Search for the cell housing the specified text and yield its [X, Y] center coordinate. 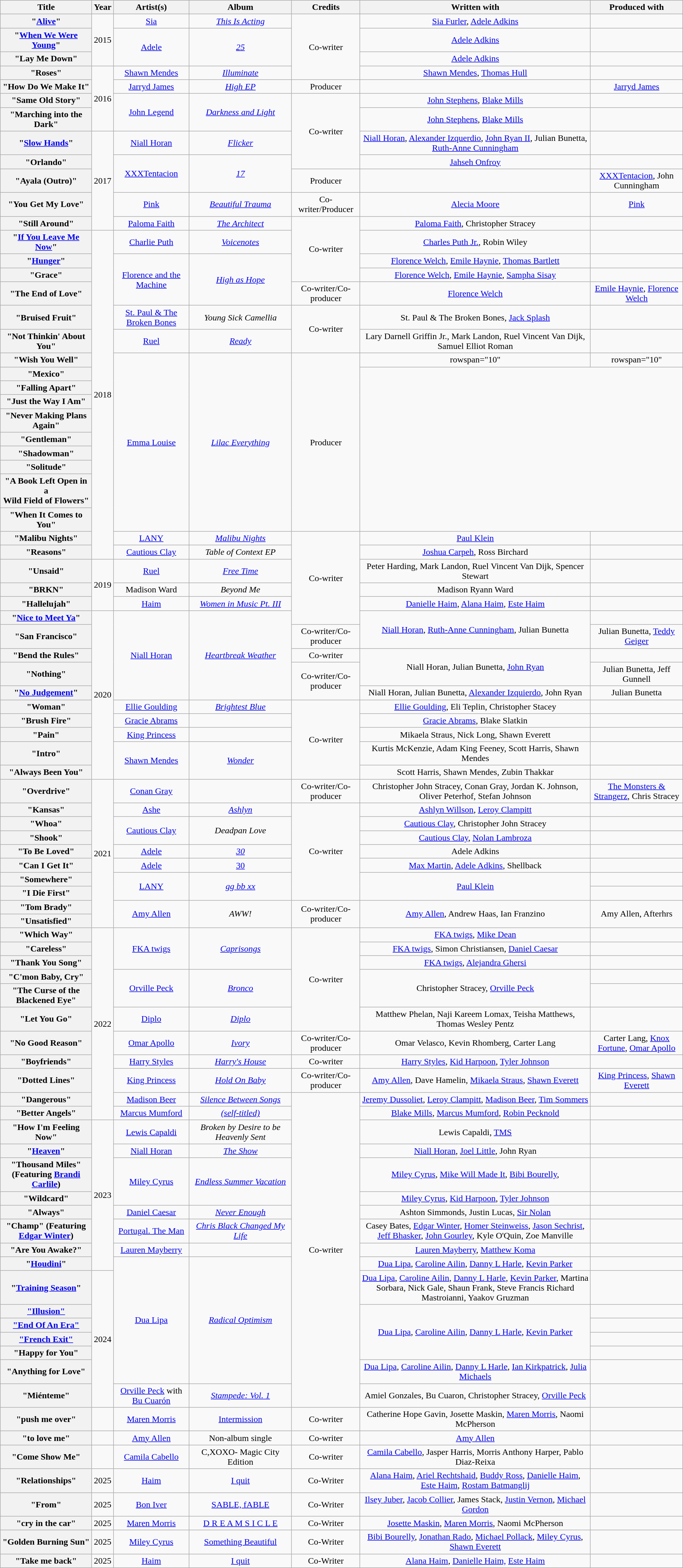
Cautious Clay, Christopher John Stracey [475, 824]
"If You Leave Me Now" [46, 242]
17 [240, 174]
Dua Lipa [151, 1320]
Alana Haim, Ariel Rechtshaid, Buddy Ross, Danielle Haim, Este Haim, Rostam Batmanglij [475, 1480]
"When We Were Young" [46, 40]
"Miénteme" [46, 1396]
Intermission [240, 1419]
"Reasons" [46, 552]
Florence Welch, Emile Haynie, Sampha Sisay [475, 275]
"How Do We Make It" [46, 87]
2021 [103, 853]
"Better Angels" [46, 1113]
Florence Welch, Emile Haynie, Thomas Bartlett [475, 261]
Beautiful Trauma [240, 204]
"Orlando" [46, 162]
Kurtis McKenzie, Adam King Feeney, Scott Harris, Shawn Mendes [475, 753]
Bibi Bourelly, Jonathan Rado, Michael Pollack, Miley Cyrus, Shawn Everett [475, 1542]
2016 [103, 99]
Dua Lipa, Caroline Ailin, Danny L Harle, Ian Kirkpatrick, Julia Michaels [475, 1372]
"Pain" [46, 734]
Niall Horan, Julian Bunetta, Alexander Izquierdo, John Ryan [475, 693]
Ellie Goulding, Eli Teplin, Christopher Stacey [475, 707]
Harry Styles, Kid Harpoon, Tyler Johnson [475, 1062]
Non-album single [240, 1438]
"Bend the Rules" [46, 655]
Ashlyn Willson, Leroy Clampitt [475, 810]
Amy Allen, Afterhrs [636, 914]
"Brush Fire" [46, 720]
"Dotted Lines" [46, 1080]
John Legend [151, 112]
Harry Styles [151, 1062]
Something Beautiful [240, 1542]
Amy Allen, Dave Hamelin, Mikaela Straus, Shawn Everett [475, 1080]
"Just the Way I Am" [46, 401]
Illuminate [240, 73]
Julian Bunetta, Jeff Gunnell [636, 674]
Written with [475, 7]
"Unsatisfied" [46, 921]
St. Paul & The Broken Bones, Jack Splash [475, 318]
"Champ" (Featuring Edgar Winter) [46, 1231]
2017 [103, 180]
"The Curse of the Blackened Eye" [46, 995]
SABLE, fABLE [240, 1504]
Ivory [240, 1042]
Dua Lipa, Caroline Ailin, Danny L Harle, Kevin Parker, Martina Sorbara, Nick Gale, Shaun Frank, Steve Francis Richard Mastroianni, Yaakov Gruzman [475, 1287]
"A Book Left Open in aWild Field of Flowers" [46, 491]
2024 [103, 1339]
"Shadowman" [46, 453]
"cry in the car" [46, 1523]
Table of Context EP [240, 552]
FKA twigs, Alejandra Ghersi [475, 962]
Danielle Haim, Alana Haim, Este Haim [475, 604]
Endless Summer Vacation [240, 1181]
"Not Thinkin' About You" [46, 341]
"Tom Brady" [46, 907]
Gracie Abrams, Blake Slatkin [475, 720]
"No Good Reason" [46, 1042]
Madison Ryann Ward [475, 590]
"Overdrive" [46, 791]
Artist(s) [151, 7]
Casey Bates, Edgar Winter, Homer Steinweiss, Jason Sechrist, Jeff Bhasker, John Gourley, Kyle O'Quin, Zoe Manville [475, 1231]
Florence and the Machine [151, 280]
"Nothing" [46, 674]
"Thank You Song" [46, 962]
Lauren Mayberry [151, 1250]
"Never Making PlansAgain" [46, 420]
"Malibu Nights" [46, 538]
Ellie Goulding [151, 707]
"Marching into the Dark" [46, 119]
Ashe [151, 810]
"The End of Love" [46, 293]
"Still Around" [46, 223]
Daniel Caesar [151, 1212]
"Come Show Me" [46, 1457]
Portugal. The Man [151, 1231]
This Is Acting [240, 21]
"Whoa" [46, 824]
"Can I Get It" [46, 865]
"Training Season" [46, 1287]
Lary Darnell Griffin Jr., Mark Landon, Ruel Vincent Van Dijk, Samuel Elliot Roman [475, 341]
Camila Cabello, Jasper Harris, Morris Anthony Harper, Pablo Diaz-Reixa [475, 1457]
Catherine Hope Gavin, Josette Maskin, Maren Morris, Naomi McPherson [475, 1419]
2022 [103, 1024]
Darkness and Light [240, 112]
Stampede: Vol. 1 [240, 1396]
Bon Iver [151, 1504]
Amy Allen, Andrew Haas, Ian Franzino [475, 914]
(self-titled) [240, 1113]
Scott Harris, Shawn Mendes, Zubin Thakkar [475, 772]
"Alive" [46, 21]
Sia Furler, Adele Adkins [475, 21]
Sia [151, 21]
Jahseh Onfroy [475, 162]
Miley Cyrus, Mike Will Made It, Bibi Bourelly, [475, 1175]
Miley Cyrus, Kid Harpoon, Tyler Johnson [475, 1198]
Matthew Phelan, Naji Kareem Lomax, Teisha Matthews, Thomas Wesley Pentz [475, 1019]
Niall Horan, Alexander Izquerdio, John Ryan II, Julian Bunetta, Ruth-Anne Cunningham [475, 143]
Brightest Blue [240, 707]
Florence Welch [475, 293]
Caprisongs [240, 949]
Carter Lang, Knox Fortune, Omar Apollo [636, 1042]
FKA twigs [151, 949]
Deadpan Love [240, 831]
Niall Horan, Julian Bunetta, John Ryan [475, 667]
Peter Harding, Mark Landon, Ruel Vincent Van Dijk, Spencer Stewart [475, 571]
"Heaven" [46, 1151]
Ashlyn [240, 810]
Charlie Puth [151, 242]
High as Hope [240, 280]
Ashton Simmonds, Justin Lucas, Sir Nolan [475, 1212]
Christopher Stracey, Orville Peck [475, 988]
Emma Louise [151, 442]
Charles Puth Jr., Robin Wiley [475, 242]
Shawn Mendes, Thomas Hull [475, 73]
Young Sick Camellia [240, 318]
Jeremy Dussoliet, Leroy Clampitt, Madison Beer, Tim Sommers [475, 1099]
"Nice to Meet Ya" [46, 618]
"End Of An Era" [46, 1325]
XXXTentacion [151, 174]
Malibu Nights [240, 538]
"Wildcard" [46, 1198]
"Bruised Fruit" [46, 318]
"Happy for You" [46, 1353]
XXXTentacion, John Cunningham [636, 180]
"Thousand Miles" (Featuring Brandi Carlile) [46, 1175]
Women in Music Pt. III [240, 604]
"Which Way" [46, 935]
Lewis Capaldi [151, 1132]
"Woman" [46, 707]
Josette Maskin, Maren Morris, Naomi McPherson [475, 1523]
Voicenotes [240, 242]
Blake Mills, Marcus Mumford, Robin Pecknold [475, 1113]
"San Francisco" [46, 637]
"Gentleman" [46, 439]
"Golden Burning Sun" [46, 1542]
Flicker [240, 143]
"Illusion" [46, 1311]
2019 [103, 585]
2018 [103, 395]
Conan Gray [151, 791]
Cautious Clay, Nolan Lambroza [475, 838]
Omar Apollo [151, 1042]
Gracie Abrams [151, 720]
"Ayala (Outro)" [46, 180]
Year [103, 7]
"Shook" [46, 838]
D R E A M S I C L E [240, 1523]
"Always Been You" [46, 772]
Wonder [240, 760]
"How I'm Feeling Now" [46, 1132]
Amiel Gonzales, Bu Cuaron, Christopher Stracey, Orville Peck [475, 1396]
"Wish You Well" [46, 360]
Omar Velasco, Kevin Rhomberg, Carter Lang [475, 1042]
"to love me" [46, 1438]
"Dangerous" [46, 1099]
Paloma Faith [151, 223]
"Falling Apart" [46, 388]
Marcus Mumford [151, 1113]
Orville Peck with Bu Cuarón [151, 1396]
C,XOXO- Magic City Edition [240, 1457]
gg bb xx [240, 886]
High EP [240, 87]
Christopher John Stracey, Conan Gray, Jordan K. Johnson, Oliver Peterhof, Stefan Johnson [475, 791]
Niall Horan, Ruth-Anne Cunningham, Julian Bunetta [475, 629]
"push me over" [46, 1419]
"Kansas" [46, 810]
Free Time [240, 571]
"Roses" [46, 73]
St. Paul & The Broken Bones [151, 318]
"BRKN" [46, 590]
Radical Optimism [240, 1320]
Produced with [636, 7]
AWW! [240, 914]
Beyond Me [240, 590]
FKA twigs, Simon Christiansen, Daniel Caesar [475, 949]
Julian Bunetta, Teddy Geiger [636, 637]
Heartbreak Weather [240, 655]
"Houdini" [46, 1264]
The Monsters & Strangerz, Chris Stracey [636, 791]
Lauren Mayberry, Matthew Koma [475, 1250]
Madison Beer [151, 1099]
"Somewhere" [46, 879]
Alecia Moore [475, 204]
Max Martin, Adele Adkins, Shellback [475, 865]
"Careless" [46, 949]
Broken by Desire to be Heavenly Sent [240, 1132]
"Solitude" [46, 467]
"Grace" [46, 275]
"No Judgement" [46, 693]
Orville Peck [151, 988]
"Same Old Story" [46, 100]
"Take me back" [46, 1561]
Ready [240, 341]
"Slow Hands" [46, 143]
"Intro" [46, 753]
2020 [103, 695]
"Boyfriends" [46, 1062]
Emile Haynie, Florence Welch [636, 293]
"To Be Loved" [46, 852]
Title [46, 7]
"When It Comes to You" [46, 519]
Ilsey Juber, Jacob Collier, James Stack, Justin Vernon, Michael Gordon [475, 1504]
"I Die First" [46, 893]
"Always" [46, 1212]
Silence Between Songs [240, 1099]
Madison Ward [151, 590]
Bronco [240, 988]
Never Enough [240, 1212]
2015 [103, 40]
Album [240, 7]
"Hunger" [46, 261]
Chris Black Changed My Life [240, 1231]
"You Get My Love" [46, 204]
Lilac Everything [240, 442]
"Mexico" [46, 374]
Lewis Capaldi, TMS [475, 1132]
Julian Bunetta [636, 693]
"French Exit" [46, 1339]
FKA twigs, Mike Dean [475, 935]
Niall Horan, Joel Little, John Ryan [475, 1151]
Credits [325, 7]
King Princess, Shawn Everett [636, 1080]
Hold On Baby [240, 1080]
"Anything for Love" [46, 1372]
"Let You Go" [46, 1019]
2023 [103, 1195]
The Architect [240, 223]
Alana Haim, Danielle Haim, Este Haim [475, 1561]
Joshua Carpeh, Ross Birchard [475, 552]
"Are You Awake?" [46, 1250]
"Unsaid" [46, 571]
"C'mon Baby, Cry" [46, 976]
"From" [46, 1504]
The Show [240, 1151]
Paloma Faith, Christopher Stracey [475, 223]
Camila Cabello [151, 1457]
Co-writer/Producer [325, 204]
"Lay Me Down" [46, 59]
Mikaela Straus, Nick Long, Shawn Everett [475, 734]
Harry's House [240, 1062]
25 [240, 47]
"Relationships" [46, 1480]
"Hallelujah" [46, 604]
